Identify which cell holds the provided text, then report its (X, Y) central coordinate. 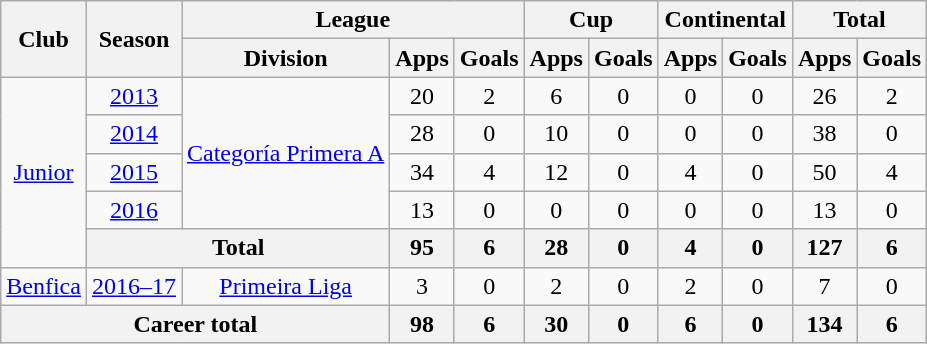
98 (422, 324)
7 (824, 286)
2016 (134, 210)
50 (824, 172)
Primeira Liga (286, 286)
Season (134, 39)
26 (824, 96)
3 (422, 286)
30 (556, 324)
Career total (196, 324)
34 (422, 172)
Junior (44, 172)
2015 (134, 172)
2013 (134, 96)
2016–17 (134, 286)
Cup (591, 20)
12 (556, 172)
Categoría Primera A (286, 153)
Benfica (44, 286)
95 (422, 248)
127 (824, 248)
League (354, 20)
Division (286, 58)
20 (422, 96)
2014 (134, 134)
38 (824, 134)
Continental (725, 20)
134 (824, 324)
10 (556, 134)
Club (44, 39)
